Identify which cell holds the provided text, then report its (x, y) central coordinate. 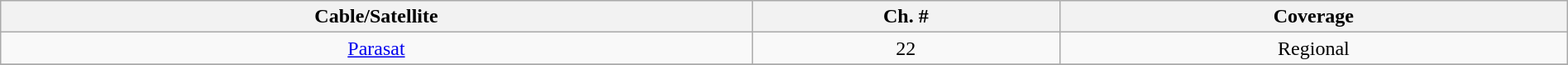
Cable/Satellite (376, 17)
Ch. # (906, 17)
Parasat (376, 48)
Regional (1314, 48)
22 (906, 48)
Coverage (1314, 17)
